Extract the (X, Y) coordinate from the center of the cell holding the provided text.  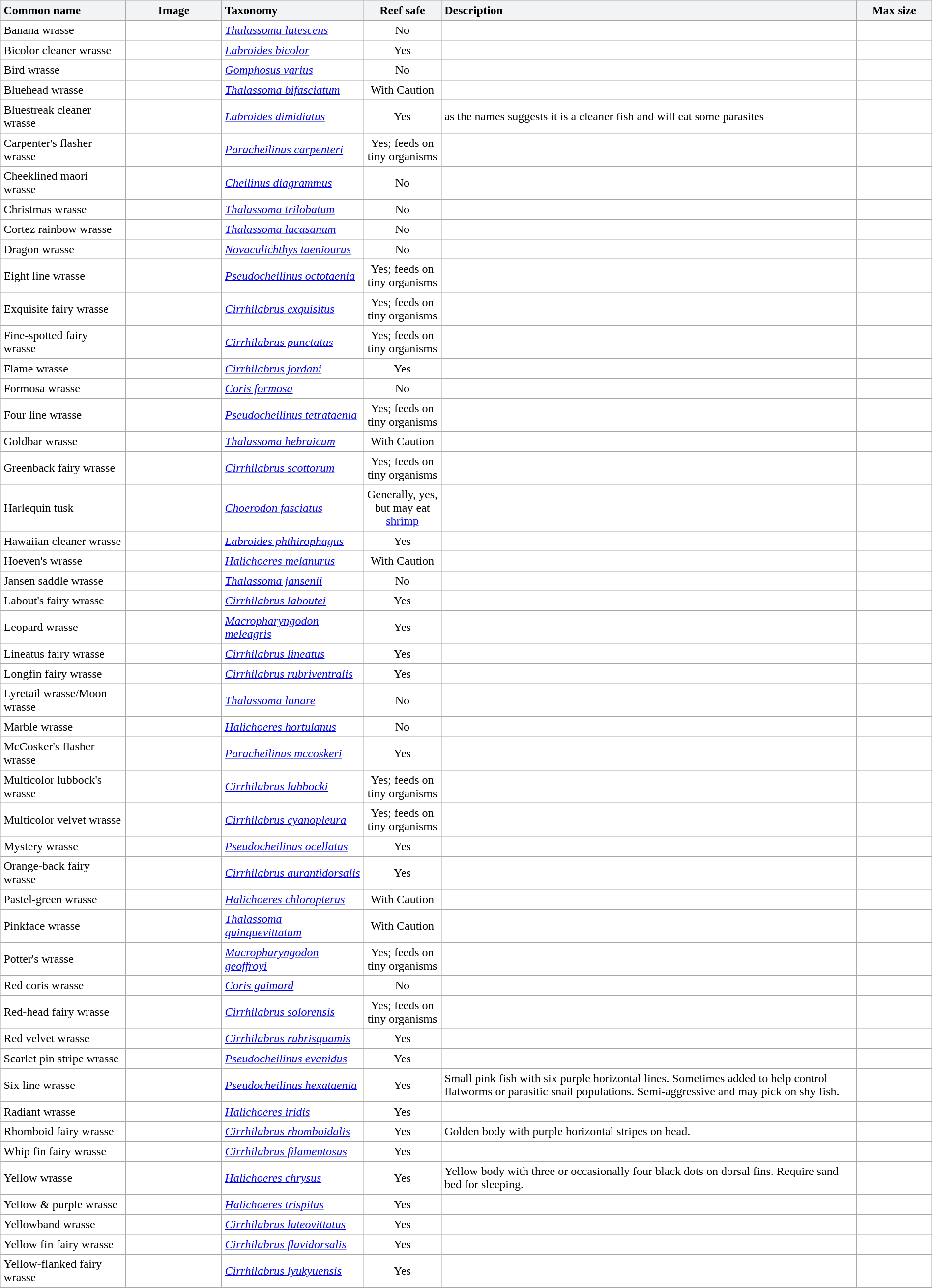
Taxonomy (293, 10)
Thalassoma lunare (293, 700)
Pinkface wrasse (63, 926)
Bluestreak cleaner wrasse (63, 116)
Thalassoma trilobatum (293, 209)
Novaculichthys taeniourus (293, 249)
Formosa wrasse (63, 388)
Labroides dimidiatus (293, 116)
Cortez rainbow wrasse (63, 229)
Dragon wrasse (63, 249)
McCosker's flasher wrasse (63, 753)
Fine-spotted fairy wrasse (63, 342)
Christmas wrasse (63, 209)
Rhomboid fairy wrasse (63, 1131)
Thalassoma lucasanum (293, 229)
as the names suggests it is a cleaner fish and will eat some parasites (649, 116)
Pseudocheilinus evanidus (293, 1059)
Cirrhilabrus filamentosus (293, 1151)
Multicolor velvet wrasse (63, 820)
Cheilinus diagrammus (293, 183)
Hawaiian cleaner wrasse (63, 541)
Leopard wrasse (63, 628)
Cirrhilabrus cyanopleura (293, 820)
Pseudocheilinus octotaenia (293, 276)
Coris gaimard (293, 985)
Radiant wrasse (63, 1112)
Cirrhilabrus laboutei (293, 601)
Gomphosus varius (293, 70)
Yellow wrasse (63, 1178)
Cirrhilabrus scottorum (293, 468)
Exquisite fairy wrasse (63, 309)
Paracheilinus carpenteri (293, 150)
Flame wrasse (63, 369)
Scarlet pin stripe wrasse (63, 1059)
Macropharyngodon geoffroyi (293, 959)
Golden body with purple horizontal stripes on head. (649, 1131)
Yellowband wrasse (63, 1224)
Bluehead wrasse (63, 90)
Max size (895, 10)
Greenback fairy wrasse (63, 468)
Reef safe (402, 10)
Cirrhilabrus punctatus (293, 342)
Pseudocheilinus ocellatus (293, 846)
Image (174, 10)
Thalassoma bifasciatum (293, 90)
Labroides phthirophagus (293, 541)
Macropharyngodon meleagris (293, 628)
Halichoeres chrysus (293, 1178)
Harlequin tusk (63, 508)
Red velvet wrasse (63, 1038)
Jansen saddle wrasse (63, 581)
Halichoeres iridis (293, 1112)
Halichoeres melanurus (293, 561)
Cirrhilabrus lubbocki (293, 787)
Cirrhilabrus solorensis (293, 1012)
Cirrhilabrus luteovittatus (293, 1224)
Yellow & purple wrasse (63, 1204)
Banana wrasse (63, 30)
Six line wrasse (63, 1085)
Pseudocheilinus tetrataenia (293, 415)
Yellow fin fairy wrasse (63, 1244)
Mystery wrasse (63, 846)
Bird wrasse (63, 70)
Marble wrasse (63, 727)
Cheeklined maori wrasse (63, 183)
Cirrhilabrus exquisitus (293, 309)
Goldbar wrasse (63, 441)
Cirrhilabrus rubrisquamis (293, 1038)
Red coris wrasse (63, 985)
Labroides bicolor (293, 50)
Thalassoma lutescens (293, 30)
Thalassoma quinquevittatum (293, 926)
Cirrhilabrus flavidorsalis (293, 1244)
Description (649, 10)
Common name (63, 10)
Multicolor lubbock's wrasse (63, 787)
Red-head fairy wrasse (63, 1012)
Coris formosa (293, 388)
Eight line wrasse (63, 276)
Potter's wrasse (63, 959)
Pseudocheilinus hexataenia (293, 1085)
Generally, yes, but may eat shrimp (402, 508)
Orange-back fairy wrasse (63, 873)
Hoeven's wrasse (63, 561)
Labout's fairy wrasse (63, 601)
Halichoeres chloropterus (293, 899)
Cirrhilabrus jordani (293, 369)
Cirrhilabrus lineatus (293, 654)
Cirrhilabrus aurantidorsalis (293, 873)
Four line wrasse (63, 415)
Halichoeres trispilus (293, 1204)
Pastel-green wrasse (63, 899)
Yellow-flanked fairy wrasse (63, 1271)
Lyretail wrasse/Moon wrasse (63, 700)
Whip fin fairy wrasse (63, 1151)
Cirrhilabrus rhomboidalis (293, 1131)
Lineatus fairy wrasse (63, 654)
Longfin fairy wrasse (63, 674)
Choerodon fasciatus (293, 508)
Cirrhilabrus rubriventralis (293, 674)
Yellow body with three or occasionally four black dots on dorsal fins. Require sand bed for sleeping. (649, 1178)
Cirrhilabrus lyukyuensis (293, 1271)
Thalassoma hebraicum (293, 441)
Bicolor cleaner wrasse (63, 50)
Carpenter's flasher wrasse (63, 150)
Halichoeres hortulanus (293, 727)
Thalassoma jansenii (293, 581)
Paracheilinus mccoskeri (293, 753)
